Return the (x, y) coordinate for the center point of the cell that contains the specified text.  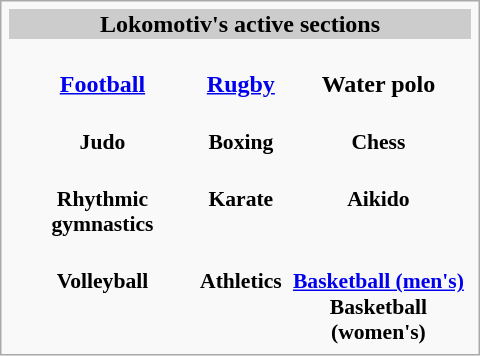
Volleyball (102, 294)
Judo (102, 129)
Rugby (242, 70)
Lokomotiv's active sections (240, 24)
Football (102, 70)
Water polo (378, 70)
Athletics (242, 294)
Basketball (men's)Basketball (women's) (378, 294)
Aikido (378, 199)
Rhythmic gymnastics (102, 199)
Karate (242, 199)
Boxing (242, 129)
Chess (378, 129)
